Locate the cell with the specified text and output its (x, y) center coordinate. 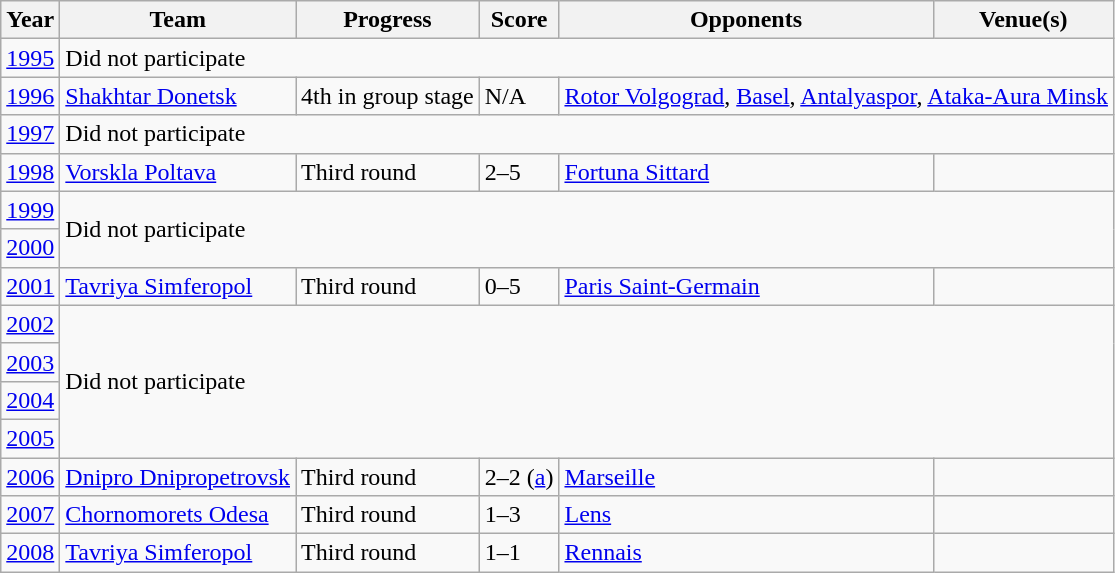
1996 (30, 96)
2005 (30, 438)
Lens (746, 515)
Year (30, 20)
Score (519, 20)
1–3 (519, 515)
4th in group stage (388, 96)
2003 (30, 362)
N/A (519, 96)
2–5 (519, 172)
2002 (30, 324)
2006 (30, 477)
1998 (30, 172)
1–1 (519, 553)
Rotor Volgograd, Basel, Antalyaspor, Ataka-Aura Minsk (836, 96)
1999 (30, 210)
Paris Saint-Germain (746, 286)
2008 (30, 553)
Shakhtar Donetsk (178, 96)
Venue(s) (1023, 20)
Vorskla Poltava (178, 172)
1997 (30, 134)
1995 (30, 58)
2–2 (a) (519, 477)
2000 (30, 248)
Team (178, 20)
Fortuna Sittard (746, 172)
Opponents (746, 20)
Progress (388, 20)
2007 (30, 515)
Marseille (746, 477)
2001 (30, 286)
Dnipro Dnipropetrovsk (178, 477)
2004 (30, 400)
Rennais (746, 553)
0–5 (519, 286)
Chornomorets Odesa (178, 515)
